Scan for the cell matching the given text and deliver its (x, y) coordinate at center. 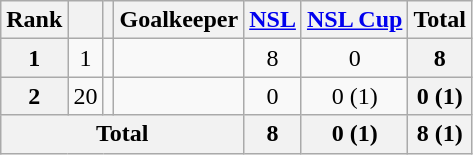
Goalkeeper (179, 20)
NSL (273, 20)
Rank (34, 20)
8 (1) (440, 134)
20 (86, 96)
2 (34, 96)
NSL Cup (354, 20)
